Provide the [X, Y] coordinate of the cell's center where the given text is located.  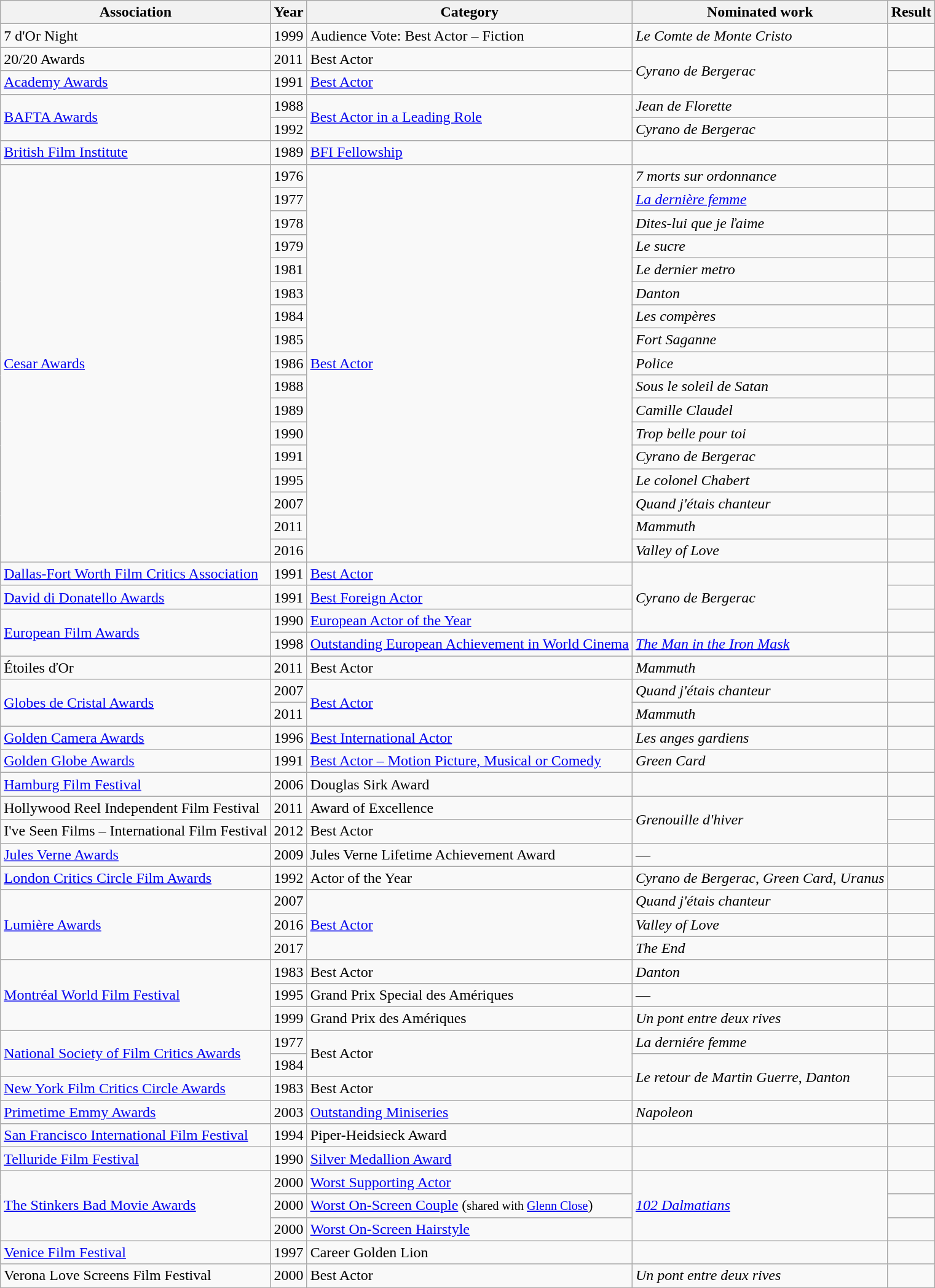
National Society of Film Critics Awards [135, 1054]
London Critics Circle Film Awards [135, 878]
Les anges gardiens [760, 738]
The End [760, 948]
David di Donatello Awards [135, 597]
Venice Film Festival [135, 1252]
Best Foreign Actor [470, 597]
Association [135, 12]
La dernière femme [760, 199]
1994 [289, 1136]
Best International Actor [470, 738]
Globes de Cristal Awards [135, 703]
Best Actor – Motion Picture, Musical or Comedy [470, 761]
Outstanding Miniseries [470, 1112]
Sous le soleil de Satan [760, 387]
Worst On-Screen Couple (shared with Glenn Close) [470, 1206]
1998 [289, 644]
Academy Awards [135, 82]
Cesar Awards [135, 363]
Les compères [760, 317]
Grand Prix Special des Amériques [470, 995]
Worst Supporting Actor [470, 1182]
7 d'Or Night [135, 36]
Silver Medallion Award [470, 1159]
The Man in the Iron Mask [760, 644]
1986 [289, 363]
1997 [289, 1252]
20/20 Awards [135, 59]
Dites-lui que je ľaime [760, 223]
Le Comte de Monte Cristo [760, 36]
Jules Verne Lifetime Achievement Award [470, 855]
Award of Excellence [470, 808]
Douglas Sirk Award [470, 784]
2017 [289, 948]
2006 [289, 784]
Cyrano de Bergerac, Green Card, Uranus [760, 878]
Grand Prix des Amériques [470, 1018]
La derniére femme [760, 1042]
Camille Claudel [760, 410]
Police [760, 363]
Dallas-Fort Worth Film Critics Association [135, 574]
Nominated work [760, 12]
BFI Fellowship [470, 152]
Étoiles ďOr [135, 667]
Green Card [760, 761]
Verona Love Screens Film Festival [135, 1276]
European Film Awards [135, 632]
Worst On-Screen Hairstyle [470, 1229]
Golden Camera Awards [135, 738]
Audience Vote: Best Actor – Fiction [470, 36]
Jules Verne Awards [135, 855]
Actor of the Year [470, 878]
Category [470, 12]
1981 [289, 269]
European Actor of the Year [470, 620]
Outstanding European Achievement in World Cinema [470, 644]
Best Actor in a Leading Role [470, 117]
Career Golden Lion [470, 1252]
2012 [289, 831]
1978 [289, 223]
Napoleon [760, 1112]
Lumière Awards [135, 925]
Fort Saganne [760, 340]
Montréal World Film Festival [135, 995]
Le dernier metro [760, 269]
Jean de Florette [760, 106]
I've Seen Films – International Film Festival [135, 831]
New York Film Critics Circle Awards [135, 1089]
1976 [289, 176]
1996 [289, 738]
San Francisco International Film Festival [135, 1136]
Grenouille d'hiver [760, 820]
Hollywood Reel Independent Film Festival [135, 808]
7 morts sur ordonnance [760, 176]
Piper-Heidsieck Award [470, 1136]
Trop belle pour toi [760, 433]
BAFTA Awards [135, 117]
Le colonel Chabert [760, 480]
102 Dalmatians [760, 1206]
Primetime Emmy Awards [135, 1112]
Le sucre [760, 246]
Year [289, 12]
Hamburg Film Festival [135, 784]
1985 [289, 340]
1979 [289, 246]
Result [911, 12]
Telluride Film Festival [135, 1159]
2003 [289, 1112]
The Stinkers Bad Movie Awards [135, 1206]
Le retour de Martin Guerre, Danton [760, 1077]
2009 [289, 855]
British Film Institute [135, 152]
Golden Globe Awards [135, 761]
